Identify which cell holds the provided text, then report its (x, y) central coordinate. 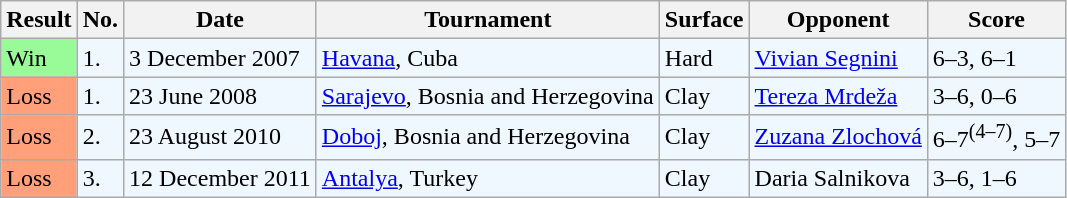
3–6, 1–6 (996, 178)
Opponent (838, 20)
23 June 2008 (220, 96)
6–7(4–7), 5–7 (996, 138)
Havana, Cuba (488, 58)
Doboj, Bosnia and Herzegovina (488, 138)
Vivian Segnini (838, 58)
12 December 2011 (220, 178)
Hard (704, 58)
No. (100, 20)
Zuzana Zlochová (838, 138)
3 December 2007 (220, 58)
Tereza Mrdeža (838, 96)
Win (39, 58)
Antalya, Turkey (488, 178)
Tournament (488, 20)
2. (100, 138)
23 August 2010 (220, 138)
3–6, 0–6 (996, 96)
Score (996, 20)
Surface (704, 20)
Sarajevo, Bosnia and Herzegovina (488, 96)
Result (39, 20)
Date (220, 20)
6–3, 6–1 (996, 58)
Daria Salnikova (838, 178)
3. (100, 178)
